Return the (X, Y) coordinate for the center point of the cell that contains the specified text.  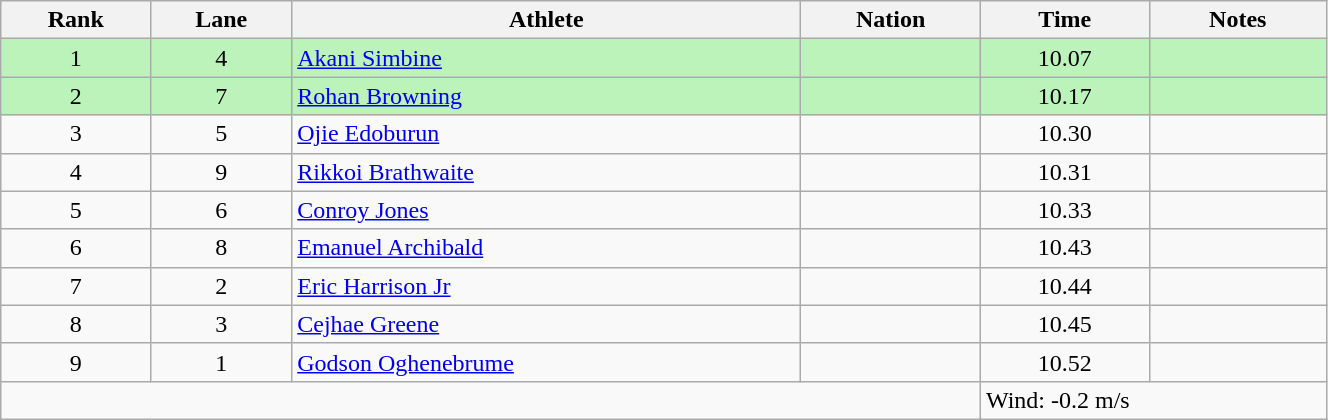
10.52 (1064, 362)
10.45 (1064, 324)
Notes (1238, 20)
Lane (222, 20)
10.07 (1064, 58)
Conroy Jones (546, 210)
10.33 (1064, 210)
10.30 (1064, 134)
Cejhae Greene (546, 324)
Ojie Edoburun (546, 134)
Wind: -0.2 m/s (1153, 400)
Rohan Browning (546, 96)
Emanuel Archibald (546, 248)
Godson Oghenebrume (546, 362)
Eric Harrison Jr (546, 286)
10.17 (1064, 96)
Rank (76, 20)
10.43 (1064, 248)
10.44 (1064, 286)
Time (1064, 20)
Rikkoi Brathwaite (546, 172)
10.31 (1064, 172)
Nation (891, 20)
Akani Simbine (546, 58)
Athlete (546, 20)
